Identify which cell holds the provided text, then report its [x, y] central coordinate. 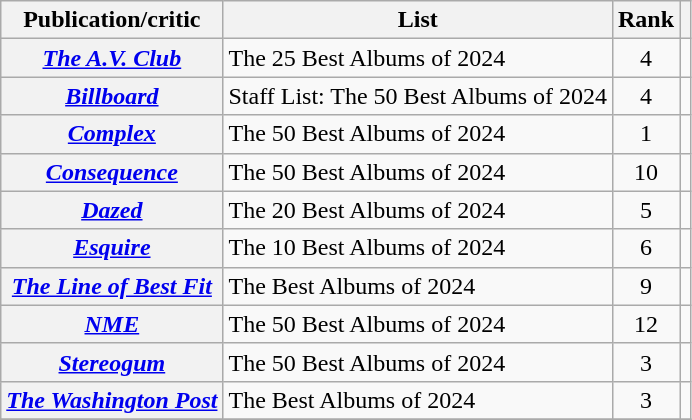
Stereogum [112, 362]
Dazed [112, 210]
Staff List: The 50 Best Albums of 2024 [418, 96]
The Line of Best Fit [112, 286]
The A.V. Club [112, 58]
1 [646, 134]
Publication/critic [112, 20]
Billboard [112, 96]
6 [646, 248]
9 [646, 286]
Rank [646, 20]
The 20 Best Albums of 2024 [418, 210]
10 [646, 172]
The 25 Best Albums of 2024 [418, 58]
The Washington Post [112, 400]
5 [646, 210]
NME [112, 324]
Complex [112, 134]
List [418, 20]
12 [646, 324]
Esquire [112, 248]
The 10 Best Albums of 2024 [418, 248]
Consequence [112, 172]
